From the cell containing the given text, extract its center point as [x, y] coordinate. 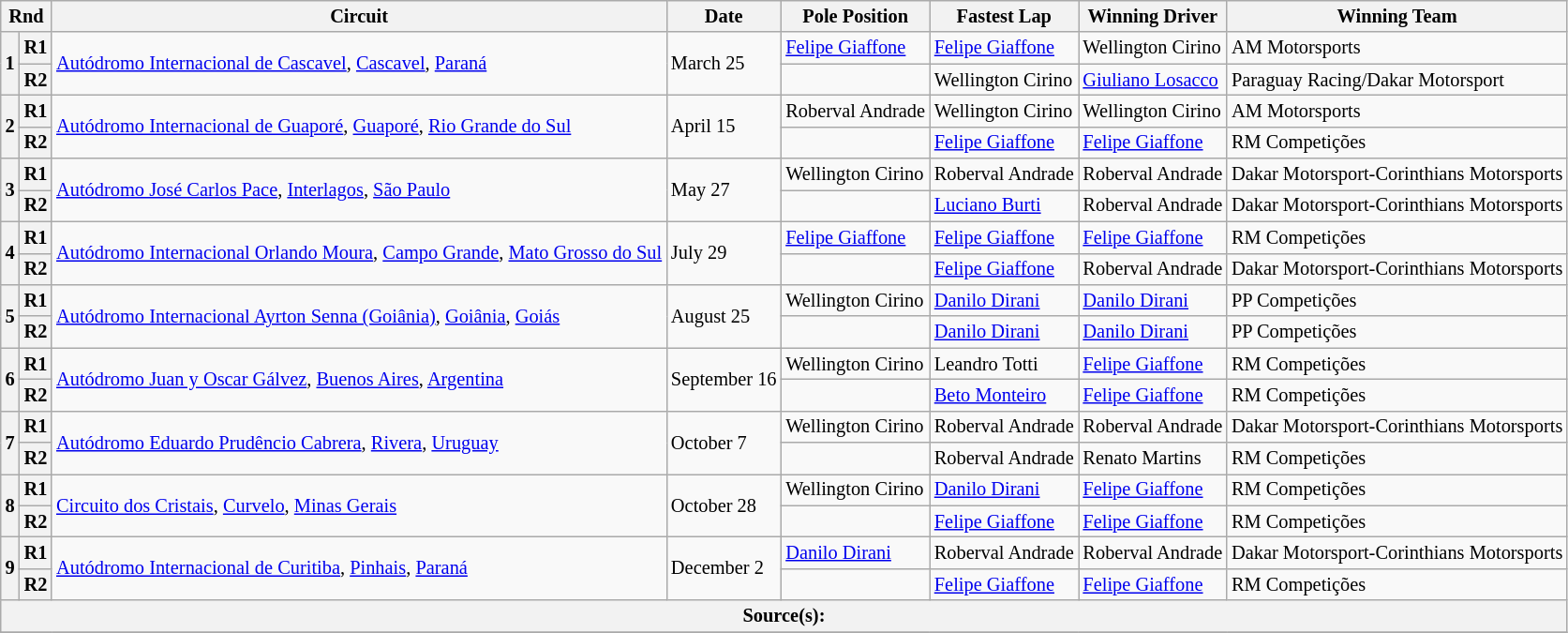
October 7 [724, 443]
7 [10, 443]
September 16 [724, 379]
Circuit [359, 16]
Autódromo Internacional Ayrton Senna (Goiânia), Goiânia, Goiás [359, 315]
Leandro Totti [1005, 364]
3 [10, 189]
Giuliano Losacco [1153, 80]
July 29 [724, 253]
Autódromo Eduardo Prudêncio Cabrera, Rivera, Uruguay [359, 443]
April 15 [724, 126]
December 2 [724, 568]
9 [10, 568]
1 [10, 64]
Fastest Lap [1005, 16]
Winning Team [1396, 16]
Circuito dos Cristais, Curvelo, Minas Gerais [359, 505]
Autódromo Internacional de Guaporé, Guaporé, Rio Grande do Sul [359, 126]
Rnd [26, 16]
Autódromo Internacional Orlando Moura, Campo Grande, Mato Grosso do Sul [359, 253]
Winning Driver [1153, 16]
Date [724, 16]
Source(s): [784, 616]
Renato Martins [1153, 459]
Autódromo Internacional de Curitiba, Pinhais, Paraná [359, 568]
Autódromo Internacional de Cascavel, Cascavel, Paraná [359, 64]
2 [10, 126]
Luciano Burti [1005, 205]
5 [10, 315]
6 [10, 379]
Pole Position [855, 16]
Autódromo José Carlos Pace, Interlagos, São Paulo [359, 189]
May 27 [724, 189]
4 [10, 253]
Beto Monteiro [1005, 395]
March 25 [724, 64]
8 [10, 505]
Autódromo Juan y Oscar Gálvez, Buenos Aires, Argentina [359, 379]
Paraguay Racing/Dakar Motorsport [1396, 80]
October 28 [724, 505]
August 25 [724, 315]
